Locate the cell with the specified text and output its (X, Y) center coordinate. 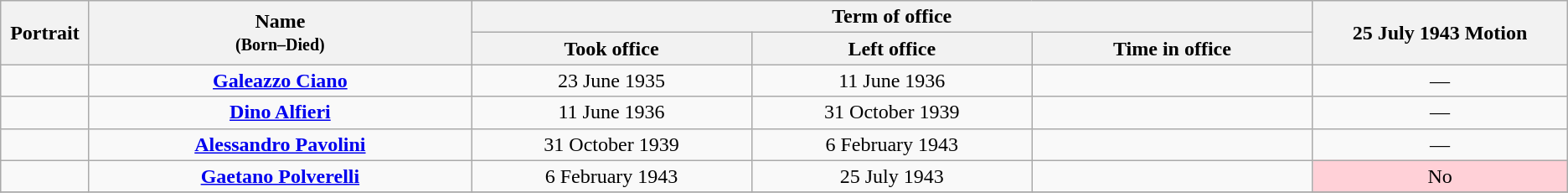
23 June 1935 (611, 81)
25 July 1943 Motion (1440, 33)
Took office (611, 49)
Portrait (45, 33)
Time in office (1173, 49)
Term of office (892, 17)
Gaetano Polverelli (280, 176)
25 July 1943 (891, 176)
Dino Alfieri (280, 112)
Galeazzo Ciano (280, 81)
Alessandro Pavolini (280, 144)
No (1440, 176)
Left office (891, 49)
Name(Born–Died) (280, 33)
